Identify which cell holds the provided text, then report its [X, Y] central coordinate. 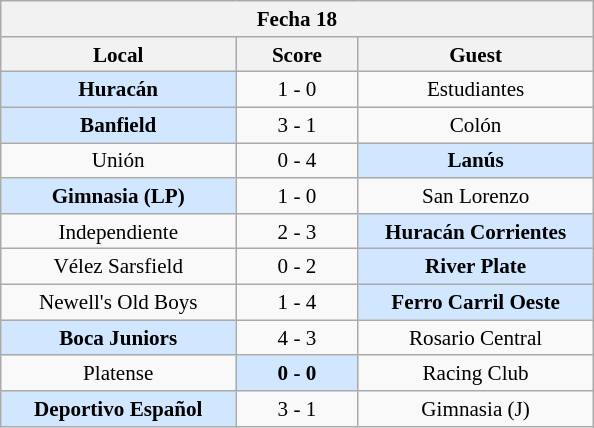
Colón [476, 124]
0 - 0 [297, 372]
San Lorenzo [476, 196]
Lanús [476, 160]
Huracán [118, 90]
Newell's Old Boys [118, 302]
0 - 4 [297, 160]
Deportivo Español [118, 408]
2 - 3 [297, 230]
Unión [118, 160]
Gimnasia (J) [476, 408]
Banfield [118, 124]
Huracán Corrientes [476, 230]
Fecha 18 [297, 18]
Independiente [118, 230]
Racing Club [476, 372]
Guest [476, 54]
Boca Juniors [118, 338]
Gimnasia (LP) [118, 196]
4 - 3 [297, 338]
Ferro Carril Oeste [476, 302]
1 - 4 [297, 302]
Estudiantes [476, 90]
River Plate [476, 266]
Local [118, 54]
Platense [118, 372]
Rosario Central [476, 338]
0 - 2 [297, 266]
Vélez Sarsfield [118, 266]
Score [297, 54]
